Pinpoint the cell where the given text exists, returning its (X, Y) midpoint coordinate. 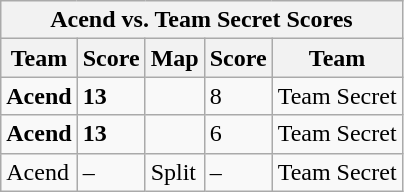
Acend vs. Team Secret Scores (202, 20)
Split (174, 172)
8 (238, 96)
6 (238, 134)
Map (174, 58)
